Provide the [x, y] coordinate of the cell's center where the given text is located.  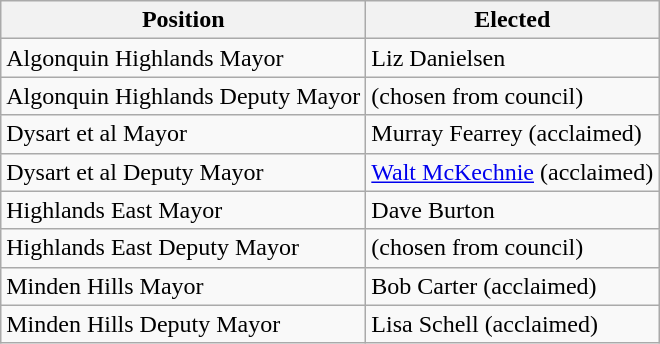
Highlands East Deputy Mayor [184, 248]
Algonquin Highlands Deputy Mayor [184, 96]
Elected [512, 20]
Position [184, 20]
Dysart et al Deputy Mayor [184, 172]
Minden Hills Mayor [184, 286]
Dysart et al Mayor [184, 134]
Lisa Schell (acclaimed) [512, 324]
Liz Danielsen [512, 58]
Algonquin Highlands Mayor [184, 58]
Minden Hills Deputy Mayor [184, 324]
Highlands East Mayor [184, 210]
Murray Fearrey (acclaimed) [512, 134]
Walt McKechnie (acclaimed) [512, 172]
Dave Burton [512, 210]
Bob Carter (acclaimed) [512, 286]
